Capture the cell that displays the provided text and extract its (x, y) central coordinate. 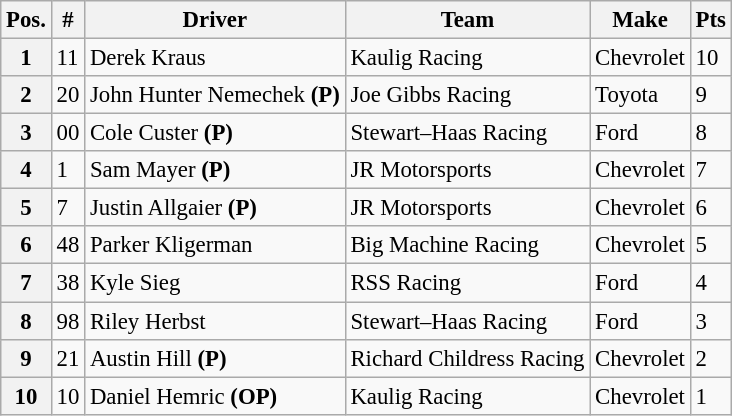
Riley Herbst (216, 321)
00 (68, 133)
48 (68, 245)
Driver (216, 20)
Justin Allgaier (P) (216, 208)
Derek Kraus (216, 58)
Make (640, 20)
Cole Custer (P) (216, 133)
Pts (710, 20)
Sam Mayer (P) (216, 170)
Kyle Sieg (216, 283)
Austin Hill (P) (216, 358)
11 (68, 58)
98 (68, 321)
Big Machine Racing (468, 245)
Team (468, 20)
38 (68, 283)
Richard Childress Racing (468, 358)
Toyota (640, 95)
Pos. (26, 20)
# (68, 20)
Parker Kligerman (216, 245)
RSS Racing (468, 283)
Daniel Hemric (OP) (216, 396)
John Hunter Nemechek (P) (216, 95)
Joe Gibbs Racing (468, 95)
21 (68, 358)
20 (68, 95)
